Identify which cell holds the provided text, then report its (x, y) central coordinate. 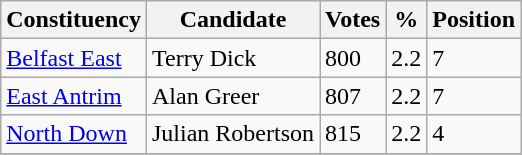
807 (353, 96)
Position (474, 20)
North Down (74, 134)
East Antrim (74, 96)
Alan Greer (232, 96)
Constituency (74, 20)
Terry Dick (232, 58)
815 (353, 134)
% (406, 20)
Votes (353, 20)
4 (474, 134)
Belfast East (74, 58)
800 (353, 58)
Candidate (232, 20)
Julian Robertson (232, 134)
